Locate the cell with the specified text and output its [x, y] center coordinate. 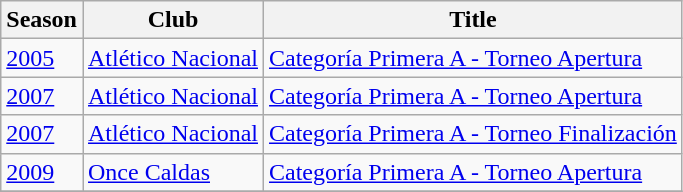
2009 [42, 172]
2005 [42, 58]
Once Caldas [172, 172]
Title [474, 20]
Club [172, 20]
Categoría Primera A - Torneo Finalización [474, 134]
Season [42, 20]
